From the cell containing the given text, extract its center point as [X, Y] coordinate. 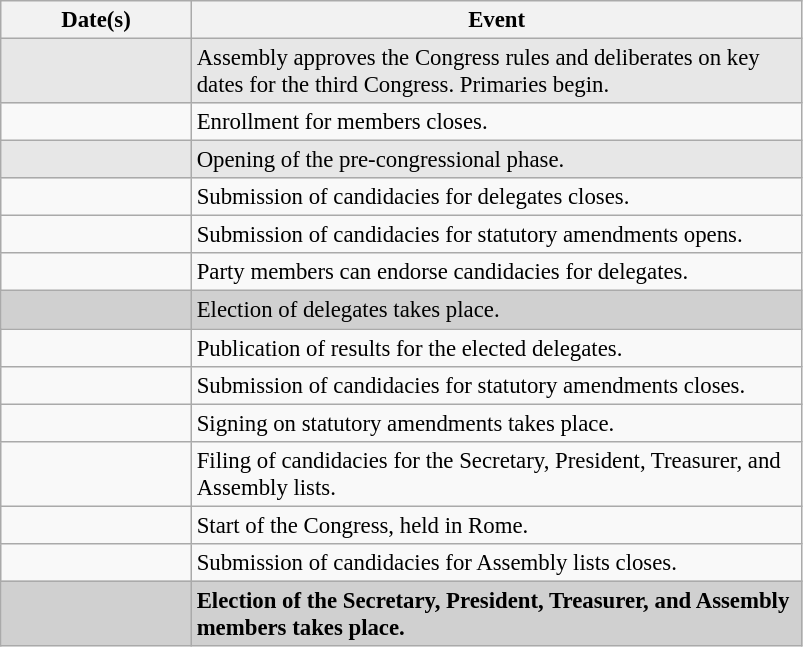
Submission of candidacies for statutory amendments opens. [496, 235]
Publication of results for the elected delegates. [496, 348]
Submission of candidacies for statutory amendments closes. [496, 385]
Submission of candidacies for delegates closes. [496, 197]
Start of the Congress, held in Rome. [496, 525]
Filing of candidacies for the Secretary, President, Treasurer, and Assembly lists. [496, 474]
Signing on statutory amendments takes place. [496, 423]
Submission of candidacies for Assembly lists closes. [496, 563]
Election of delegates takes place. [496, 310]
Enrollment for members closes. [496, 122]
Election of the Secretary, President, Treasurer, and Assembly members takes place. [496, 614]
Assembly approves the Congress rules and deliberates on key dates for the third Congress. Primaries begin. [496, 72]
Date(s) [96, 20]
Party members can endorse candidacies for delegates. [496, 273]
Opening of the pre-congressional phase. [496, 160]
Event [496, 20]
